Search for the cell housing the specified text and yield its [X, Y] center coordinate. 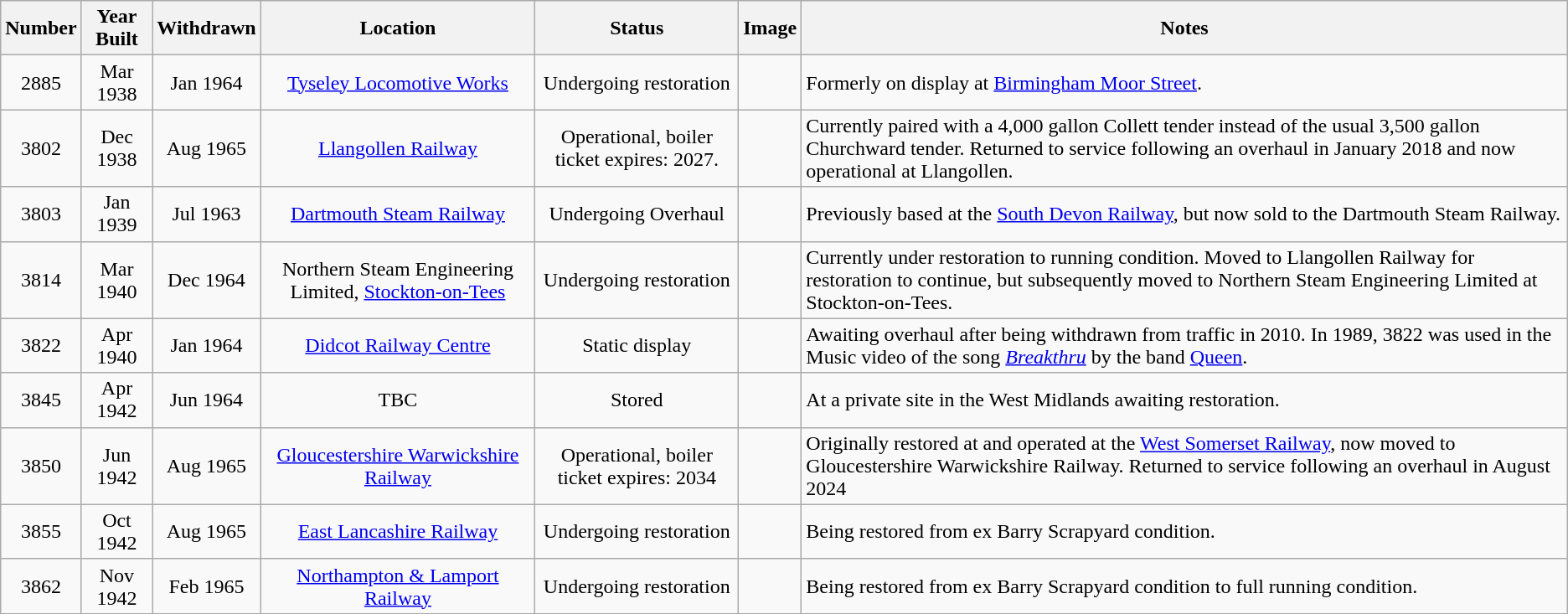
Operational, boiler ticket expires: 2027. [637, 148]
3855 [41, 531]
Llangollen Railway [398, 148]
Didcot Railway Centre [398, 345]
Static display [637, 345]
Jun 1964 [206, 400]
Tyseley Locomotive Works [398, 82]
2885 [41, 82]
Being restored from ex Barry Scrapyard condition to full running condition. [1184, 586]
Nov 1942 [117, 586]
3822 [41, 345]
East Lancashire Railway [398, 531]
3802 [41, 148]
Undergoing Overhaul [637, 214]
Status [637, 28]
Awaiting overhaul after being withdrawn from traffic in 2010. In 1989, 3822 was used in the Music video of the song Breakthru by the band Queen. [1184, 345]
Year Built [117, 28]
Dec 1938 [117, 148]
Image [771, 28]
Apr 1940 [117, 345]
Feb 1965 [206, 586]
Apr 1942 [117, 400]
Mar 1938 [117, 82]
Formerly on display at Birmingham Moor Street. [1184, 82]
Gloucestershire Warwickshire Railway [398, 466]
Number [41, 28]
Jul 1963 [206, 214]
Oct 1942 [117, 531]
At a private site in the West Midlands awaiting restoration. [1184, 400]
3814 [41, 280]
Notes [1184, 28]
Being restored from ex Barry Scrapyard condition. [1184, 531]
3862 [41, 586]
TBC [398, 400]
Northern Steam Engineering Limited, Stockton-on-Tees [398, 280]
Withdrawn [206, 28]
Location [398, 28]
3845 [41, 400]
Dec 1964 [206, 280]
Northampton & Lamport Railway [398, 586]
Jan 1939 [117, 214]
Previously based at the South Devon Railway, but now sold to the Dartmouth Steam Railway. [1184, 214]
Operational, boiler ticket expires: 2034 [637, 466]
Mar 1940 [117, 280]
Stored [637, 400]
Dartmouth Steam Railway [398, 214]
3803 [41, 214]
3850 [41, 466]
Jun 1942 [117, 466]
